Output the [X, Y] coordinate of the center of the cell containing the given text.  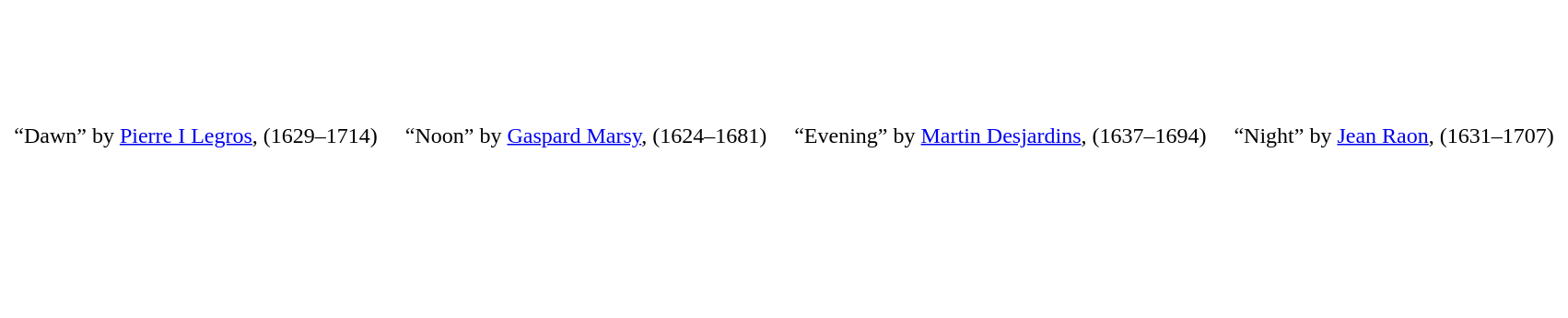
“Evening” by Martin Desjardins, (1637–1694) [1000, 214]
“Noon” by Gaspard Marsy, (1624–1681) [586, 214]
“Night” by Jean Raon, (1631–1707) [1393, 214]
“Dawn” by Pierre I Legros, (1629–1714) [195, 214]
